Pinpoint the cell where the given text exists, returning its [x, y] midpoint coordinate. 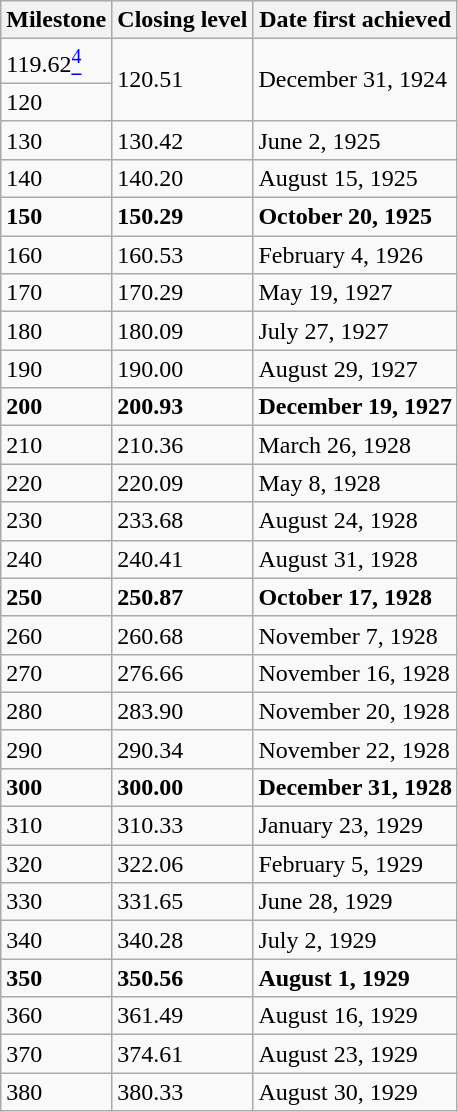
300.00 [182, 787]
May 8, 1928 [356, 483]
120 [56, 102]
July 2, 1929 [356, 940]
160 [56, 255]
120.51 [182, 80]
380 [56, 1092]
December 31, 1928 [356, 787]
280 [56, 711]
340 [56, 940]
140 [56, 178]
374.61 [182, 1054]
322.06 [182, 864]
October 17, 1928 [356, 597]
August 1, 1929 [356, 978]
310 [56, 826]
360 [56, 1016]
140.20 [182, 178]
200.93 [182, 407]
200 [56, 407]
December 19, 1927 [356, 407]
August 29, 1927 [356, 369]
270 [56, 673]
November 20, 1928 [356, 711]
October 20, 1925 [356, 217]
330 [56, 902]
240.41 [182, 559]
220 [56, 483]
July 27, 1927 [356, 331]
160.53 [182, 255]
233.68 [182, 521]
190.00 [182, 369]
260 [56, 635]
210 [56, 445]
March 26, 1928 [356, 445]
November 22, 1928 [356, 749]
130 [56, 140]
180 [56, 331]
Date first achieved [356, 20]
240 [56, 559]
August 15, 1925 [356, 178]
February 5, 1929 [356, 864]
August 24, 1928 [356, 521]
250 [56, 597]
June 28, 1929 [356, 902]
August 30, 1929 [356, 1092]
320 [56, 864]
250.87 [182, 597]
283.90 [182, 711]
December 31, 1924 [356, 80]
Closing level [182, 20]
November 7, 1928 [356, 635]
331.65 [182, 902]
180.09 [182, 331]
August 16, 1929 [356, 1016]
260.68 [182, 635]
Milestone [56, 20]
November 16, 1928 [356, 673]
February 4, 1926 [356, 255]
340.28 [182, 940]
310.33 [182, 826]
290.34 [182, 749]
August 23, 1929 [356, 1054]
276.66 [182, 673]
350.56 [182, 978]
130.42 [182, 140]
361.49 [182, 1016]
380.33 [182, 1092]
300 [56, 787]
119.624 [56, 62]
August 31, 1928 [356, 559]
May 19, 1927 [356, 293]
290 [56, 749]
370 [56, 1054]
220.09 [182, 483]
170 [56, 293]
210.36 [182, 445]
150 [56, 217]
190 [56, 369]
350 [56, 978]
June 2, 1925 [356, 140]
January 23, 1929 [356, 826]
170.29 [182, 293]
230 [56, 521]
150.29 [182, 217]
